Identify which cell holds the provided text, then report its (X, Y) central coordinate. 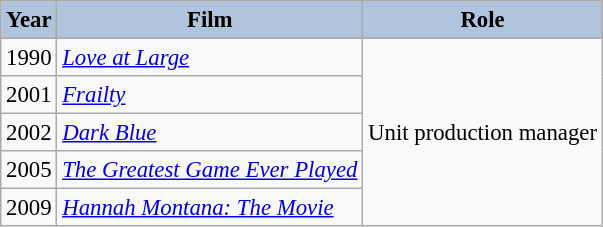
Year (29, 20)
Hannah Montana: The Movie (210, 208)
Role (483, 20)
Unit production manager (483, 133)
2009 (29, 208)
1990 (29, 58)
Film (210, 20)
2001 (29, 95)
Love at Large (210, 58)
Frailty (210, 95)
Dark Blue (210, 133)
The Greatest Game Ever Played (210, 170)
2005 (29, 170)
2002 (29, 133)
